Determine the [x, y] coordinate at the center of the cell enclosing the given text.  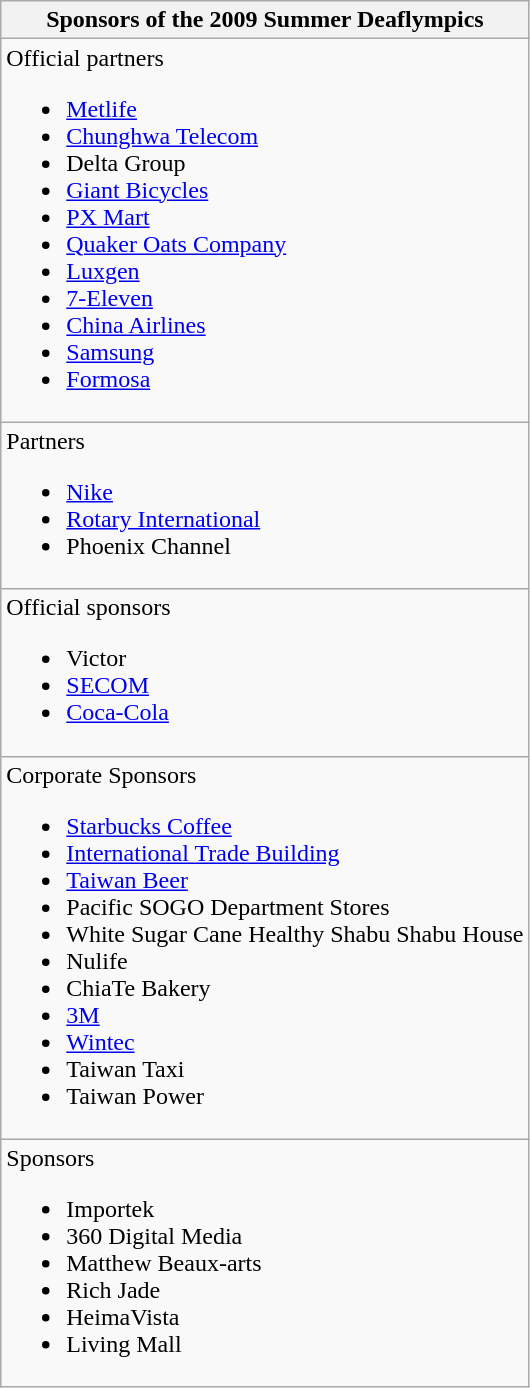
Sponsors of the 2009 Summer Deaflympics [265, 20]
SponsorsImportek360 Digital MediaMatthew Beaux-artsRich JadeHeimaVistaLiving Mall [265, 1263]
Official sponsorsVictorSECOMCoca-Cola [265, 672]
Official partnersMetlifeChunghwa TelecomDelta GroupGiant BicyclesPX MartQuaker Oats CompanyLuxgen7-ElevenChina AirlinesSamsungFormosa [265, 230]
PartnersNikeRotary InternationalPhoenix Channel [265, 506]
